Determine the [x, y] coordinate at the center of the cell enclosing the given text.  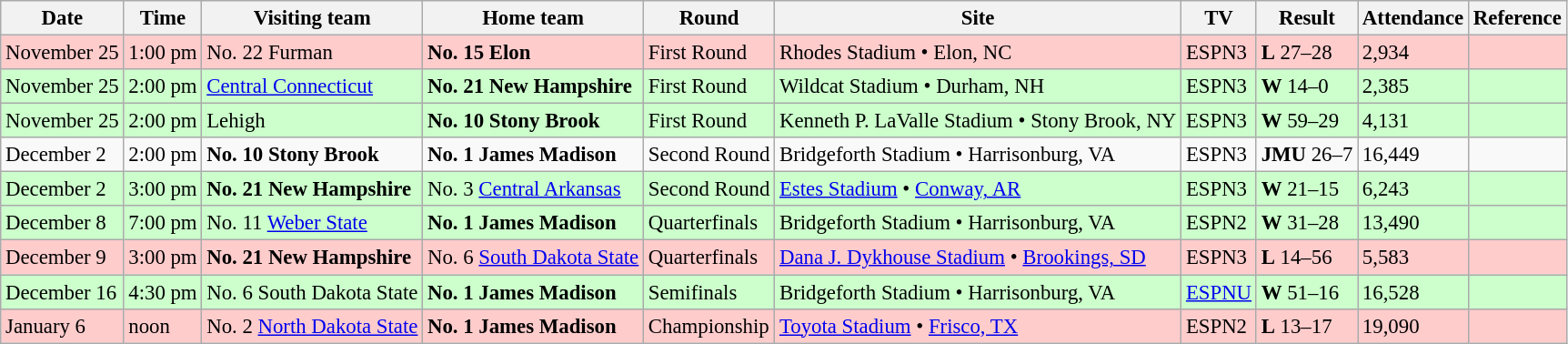
No. 2 North Dakota State [313, 326]
7:00 pm [163, 223]
Championship [709, 326]
January 6 [62, 326]
Lehigh [313, 121]
Estes Stadium • Conway, AR [979, 189]
13,490 [1413, 223]
1:00 pm [163, 53]
Visiting team [313, 18]
Toyota Stadium • Frisco, TX [979, 326]
Round [709, 18]
W 21–15 [1306, 189]
Central Connecticut [313, 86]
No. 15 Elon [533, 53]
4:30 pm [163, 292]
ESPNU [1219, 292]
Reference [1518, 18]
W 51–16 [1306, 292]
No. 22 Furman [313, 53]
Kenneth P. LaValle Stadium • Stony Brook, NY [979, 121]
19,090 [1413, 326]
Result [1306, 18]
Dana J. Dykhouse Stadium • Brookings, SD [979, 258]
4,131 [1413, 121]
5,583 [1413, 258]
W 31–28 [1306, 223]
W 14–0 [1306, 86]
December 9 [62, 258]
No. 3 Central Arkansas [533, 189]
L 27–28 [1306, 53]
L 13–17 [1306, 326]
16,449 [1413, 155]
Date [62, 18]
Site [979, 18]
Wildcat Stadium • Durham, NH [979, 86]
W 59–29 [1306, 121]
L 14–56 [1306, 258]
TV [1219, 18]
2,934 [1413, 53]
6,243 [1413, 189]
December 8 [62, 223]
JMU 26–7 [1306, 155]
16,528 [1413, 292]
December 16 [62, 292]
Attendance [1413, 18]
Semifinals [709, 292]
Home team [533, 18]
Time [163, 18]
noon [163, 326]
Rhodes Stadium • Elon, NC [979, 53]
No. 11 Weber State [313, 223]
2,385 [1413, 86]
